Return (X, Y) of the center of cell containing provided text 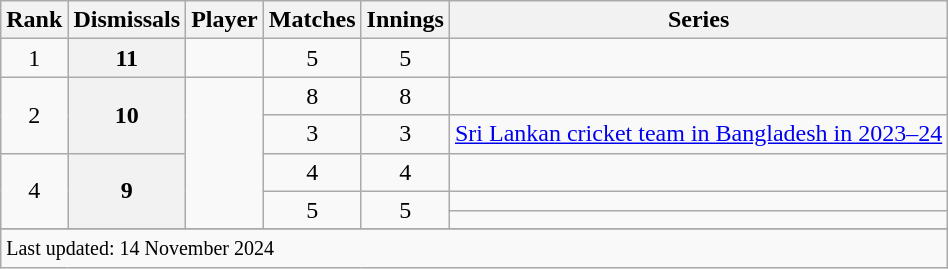
Sri Lankan cricket team in Bangladesh in 2023–24 (698, 134)
Dismissals (127, 20)
Matches (312, 20)
10 (127, 115)
Rank (34, 20)
11 (127, 58)
2 (34, 115)
1 (34, 58)
Last updated: 14 November 2024 (474, 248)
Player (225, 20)
Series (698, 20)
Innings (405, 20)
9 (127, 191)
